Extract the [x, y] coordinate from the center of the cell holding the provided text.  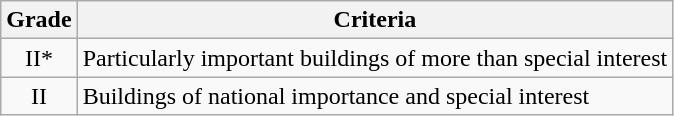
Grade [39, 20]
Particularly important buildings of more than special interest [375, 58]
II* [39, 58]
Buildings of national importance and special interest [375, 96]
II [39, 96]
Criteria [375, 20]
